Pinpoint the cell where the given text exists, returning its [x, y] midpoint coordinate. 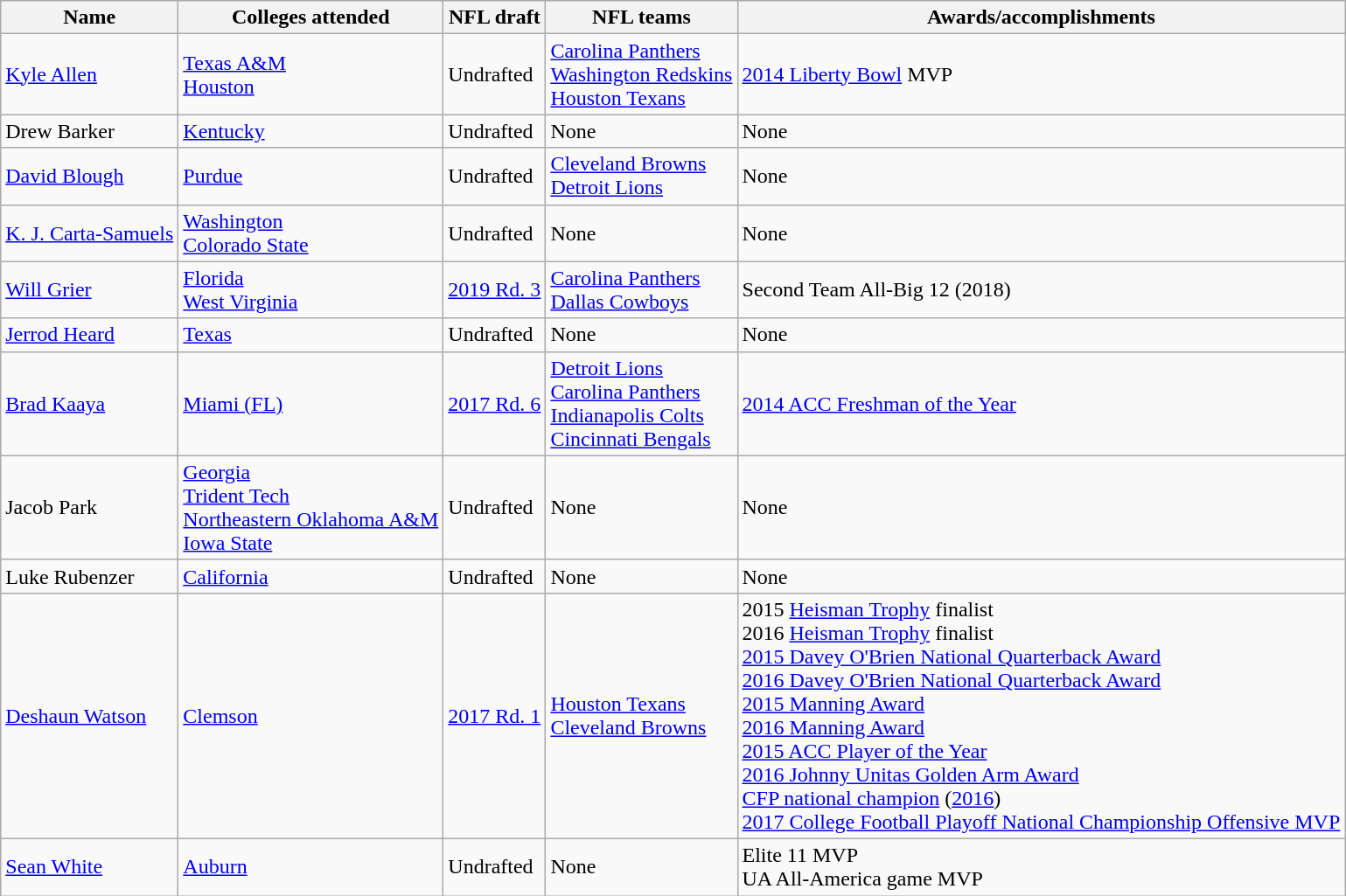
Sean White [89, 867]
Cleveland BrownsDetroit Lions [642, 177]
Deshaun Watson [89, 715]
2014 Liberty Bowl MVP [1041, 74]
Kyle Allen [89, 74]
Brad Kaaya [89, 404]
Detroit LionsCarolina PanthersIndianapolis ColtsCincinnati Bengals [642, 404]
Houston TexansCleveland Browns [642, 715]
2019 Rd. 3 [495, 290]
NFL teams [642, 17]
Luke Rubenzer [89, 576]
Purdue [311, 177]
K. J. Carta-Samuels [89, 233]
Drew Barker [89, 131]
Clemson [311, 715]
Carolina PanthersDallas Cowboys [642, 290]
2014 ACC Freshman of the Year [1041, 404]
NFL draft [495, 17]
Jerrod Heard [89, 335]
Auburn [311, 867]
WashingtonColorado State [311, 233]
Kentucky [311, 131]
Colleges attended [311, 17]
California [311, 576]
David Blough [89, 177]
FloridaWest Virginia [311, 290]
Texas A&MHouston [311, 74]
2017 Rd. 6 [495, 404]
Texas [311, 335]
Jacob Park [89, 507]
Carolina PanthersWashington RedskinsHouston Texans [642, 74]
GeorgiaTrident TechNortheastern Oklahoma A&MIowa State [311, 507]
2017 Rd. 1 [495, 715]
Elite 11 MVPUA All-America game MVP [1041, 867]
Name [89, 17]
Awards/accomplishments [1041, 17]
Will Grier [89, 290]
Miami (FL) [311, 404]
Second Team All-Big 12 (2018) [1041, 290]
